Locate the cell with the specified text and output its (x, y) center coordinate. 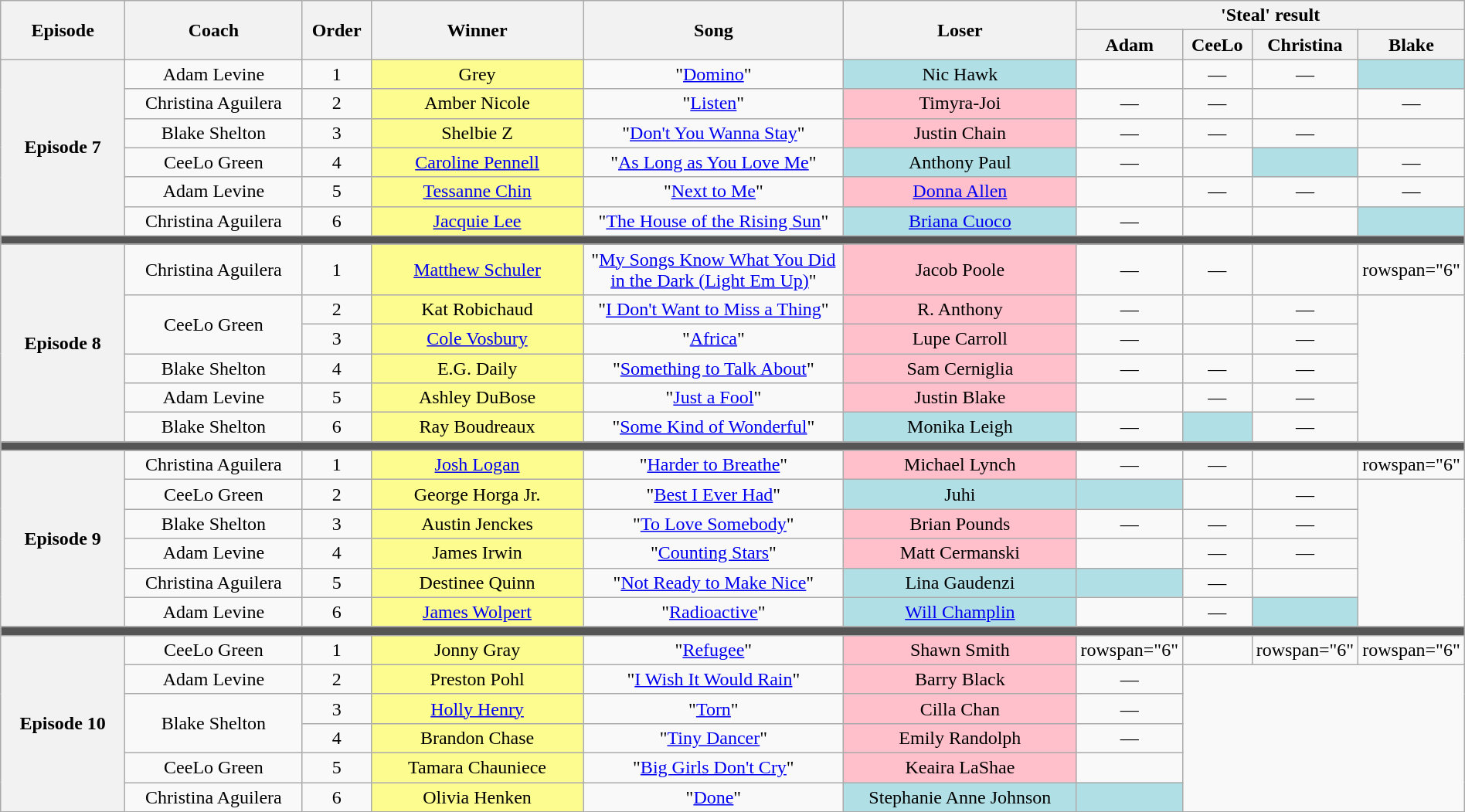
Winner (478, 30)
Olivia Henken (478, 797)
"Africa" (714, 338)
Preston Pohl (478, 679)
Josh Logan (478, 465)
James Wolpert (478, 612)
Lupe Carroll (960, 338)
"Tiny Dancer" (714, 738)
"Radioactive" (714, 612)
James Irwin (478, 553)
George Horga Jr. (478, 494)
Brandon Chase (478, 738)
"Harder to Breathe" (714, 465)
Monika Leigh (960, 427)
Sam Cerniglia (960, 369)
Briana Cuoco (960, 221)
Ray Boudreaux (478, 427)
"Just a Fool" (714, 398)
"My Songs Know What You Did in the Dark (Light Em Up)" (714, 269)
Jonny Gray (478, 650)
E.G. Daily (478, 369)
Song (714, 30)
Donna Allen (960, 192)
Destinee Quinn (478, 583)
Shelbie Z (478, 133)
"Counting Stars" (714, 553)
"Next to Me" (714, 192)
Juhi (960, 494)
Brian Pounds (960, 524)
"Done" (714, 797)
Will Champlin (960, 612)
"Domino" (714, 74)
"Big Girls Don't Cry" (714, 767)
Caroline Pennell (478, 162)
CeeLo (1217, 45)
Shawn Smith (960, 650)
"Best I Ever Had" (714, 494)
"Some Kind of Wonderful" (714, 427)
Episode (63, 30)
Jacob Poole (960, 269)
Episode 7 (63, 148)
Stephanie Anne Johnson (960, 797)
Ashley DuBose (478, 398)
Jacquie Lee (478, 221)
Episode 9 (63, 539)
Blake (1412, 45)
Matthew Schuler (478, 269)
Holly Henry (478, 708)
Amber Nicole (478, 104)
Keaira LaShae (960, 767)
'Steal' result (1270, 15)
Austin Jenckes (478, 524)
"Something to Talk About" (714, 369)
Cilla Chan (960, 708)
Nic Hawk (960, 74)
"Torn" (714, 708)
"To Love Somebody" (714, 524)
Matt Cermanski (960, 553)
"The House of the Rising Sun" (714, 221)
R. Anthony (960, 309)
Barry Black (960, 679)
Tessanne Chin (478, 192)
Order (337, 30)
Michael Lynch (960, 465)
"I Don't Want to Miss a Thing" (714, 309)
"Refugee" (714, 650)
Episode 10 (63, 723)
Lina Gaudenzi (960, 583)
Emily Randolph (960, 738)
Grey (478, 74)
Timyra-Joi (960, 104)
Adam (1130, 45)
Cole Vosbury (478, 338)
Anthony Paul (960, 162)
Justin Chain (960, 133)
"Don't You Wanna Stay" (714, 133)
Kat Robichaud (478, 309)
"Listen" (714, 104)
Coach (214, 30)
Loser (960, 30)
"I Wish It Would Rain" (714, 679)
Christina (1305, 45)
Episode 8 (63, 343)
Tamara Chauniece (478, 767)
Justin Blake (960, 398)
"Not Ready to Make Nice" (714, 583)
"As Long as You Love Me" (714, 162)
